Return [X, Y] of the center of cell containing provided text 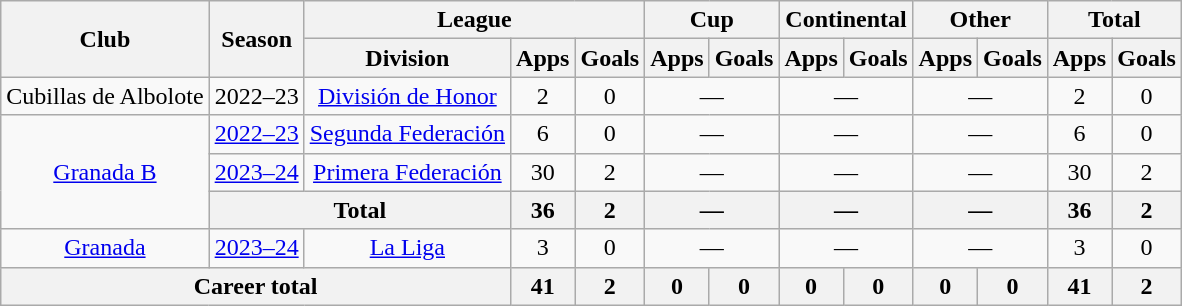
Other [980, 20]
Career total [256, 286]
División de Honor [407, 96]
Granada B [105, 172]
Granada [105, 248]
Season [256, 39]
Cubillas de Albolote [105, 96]
Club [105, 39]
Cup [712, 20]
League [474, 20]
Division [407, 58]
Primera Federación [407, 172]
Continental [846, 20]
La Liga [407, 248]
Segunda Federación [407, 134]
